Detect which cell encompasses the target text, then output its (x, y) center coordinate. 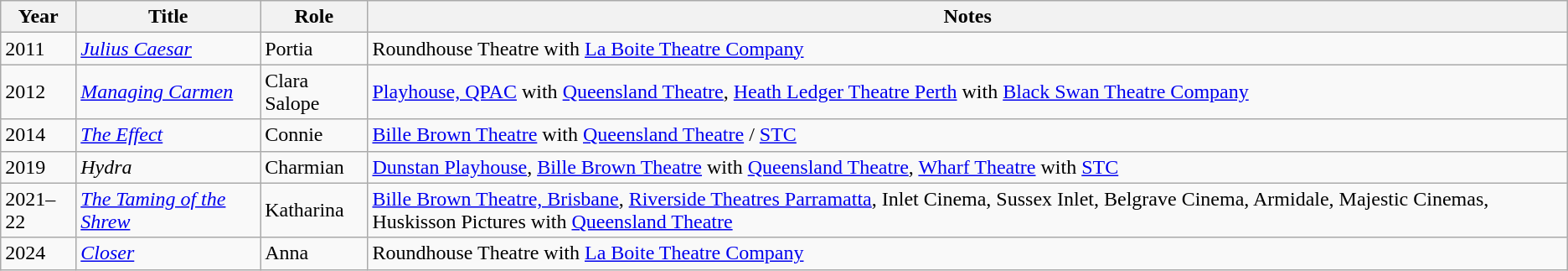
Bille Brown Theatre with Queensland Theatre / STC (967, 135)
Notes (967, 17)
Connie (314, 135)
Portia (314, 49)
Closer (168, 253)
2019 (39, 167)
Charmian (314, 167)
Clara Salope (314, 92)
Julius Caesar (168, 49)
Role (314, 17)
2011 (39, 49)
Year (39, 17)
The Effect (168, 135)
Anna (314, 253)
Title (168, 17)
Dunstan Playhouse, Bille Brown Theatre with Queensland Theatre, Wharf Theatre with STC (967, 167)
Playhouse, QPAC with Queensland Theatre, Heath Ledger Theatre Perth with Black Swan Theatre Company (967, 92)
2012 (39, 92)
2014 (39, 135)
Hydra (168, 167)
Katharina (314, 210)
2021–22 (39, 210)
Managing Carmen (168, 92)
The Taming of the Shrew (168, 210)
2024 (39, 253)
